Search for the cell housing the specified text and yield its (x, y) center coordinate. 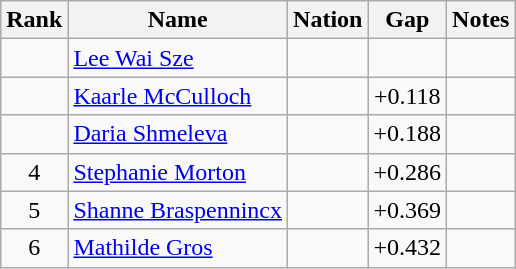
Nation (328, 20)
+0.286 (408, 172)
Name (178, 20)
6 (34, 248)
+0.118 (408, 96)
+0.188 (408, 134)
+0.369 (408, 210)
Gap (408, 20)
Kaarle McCulloch (178, 96)
Shanne Braspennincx (178, 210)
Daria Shmeleva (178, 134)
Rank (34, 20)
Mathilde Gros (178, 248)
4 (34, 172)
5 (34, 210)
Notes (481, 20)
+0.432 (408, 248)
Stephanie Morton (178, 172)
Lee Wai Sze (178, 58)
